Pinpoint the cell where the given text exists, returning its [x, y] midpoint coordinate. 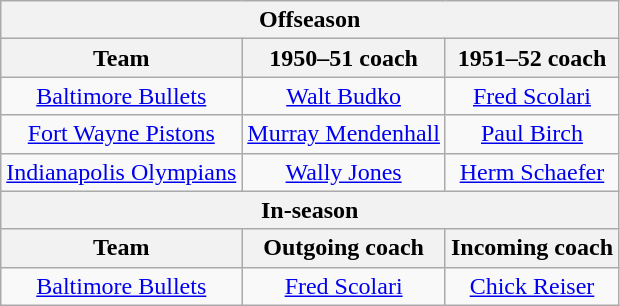
Herm Schaefer [532, 172]
Walt Budko [344, 96]
Incoming coach [532, 248]
Offseason [310, 20]
Indianapolis Olympians [122, 172]
Paul Birch [532, 134]
Fort Wayne Pistons [122, 134]
Murray Mendenhall [344, 134]
In-season [310, 210]
Wally Jones [344, 172]
1950–51 coach [344, 58]
1951–52 coach [532, 58]
Chick Reiser [532, 286]
Outgoing coach [344, 248]
